Search for the cell housing the specified text and yield its (X, Y) center coordinate. 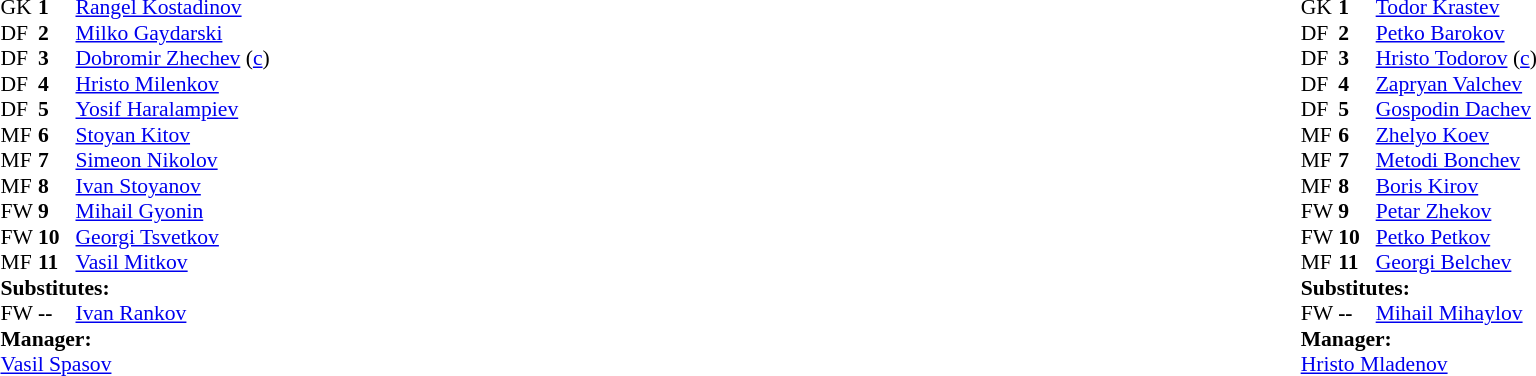
Ivan Rankov (173, 313)
Milko Gaydarski (173, 33)
Yosif Haralampiev (173, 109)
Simeon Nikolov (173, 161)
Dobromir Zhechev (c) (173, 59)
Mihail Gyonin (173, 211)
Substitutes: (134, 288)
Stoyan Kitov (173, 135)
Vasil Mitkov (173, 263)
Hristo Milenkov (173, 84)
Manager: (134, 339)
Ivan Stoyanov (173, 186)
Georgi Tsvetkov (173, 237)
